Extract the (X, Y) coordinate from the center of the cell holding the provided text.  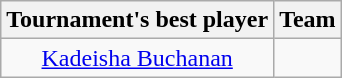
Tournament's best player (138, 20)
Team (308, 20)
Kadeisha Buchanan (138, 58)
